Extract the (x, y) coordinate from the center of the cell holding the provided text.  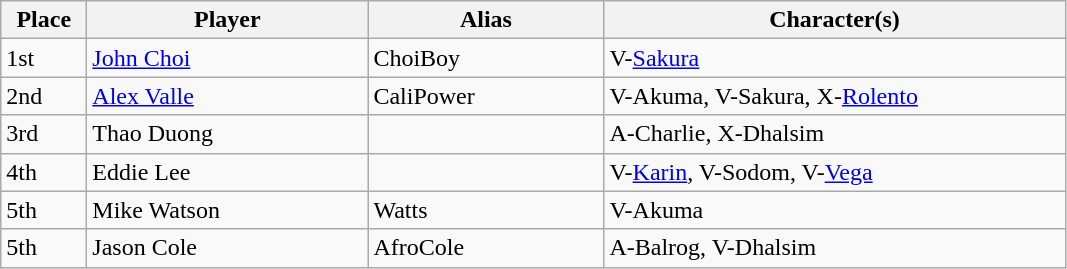
A-Charlie, X-Dhalsim (834, 134)
AfroCole (486, 248)
ChoiBoy (486, 58)
V-Karin, V-Sodom, V-Vega (834, 172)
Character(s) (834, 20)
Alias (486, 20)
V-Sakura (834, 58)
Jason Cole (228, 248)
Mike Watson (228, 210)
Thao Duong (228, 134)
V-Akuma (834, 210)
John Choi (228, 58)
V-Akuma, V-Sakura, X-Rolento (834, 96)
Player (228, 20)
CaliPower (486, 96)
Watts (486, 210)
2nd (44, 96)
Alex Valle (228, 96)
3rd (44, 134)
A-Balrog, V-Dhalsim (834, 248)
1st (44, 58)
4th (44, 172)
Place (44, 20)
Eddie Lee (228, 172)
